Return the [x, y] coordinate for the center point of the cell that contains the specified text.  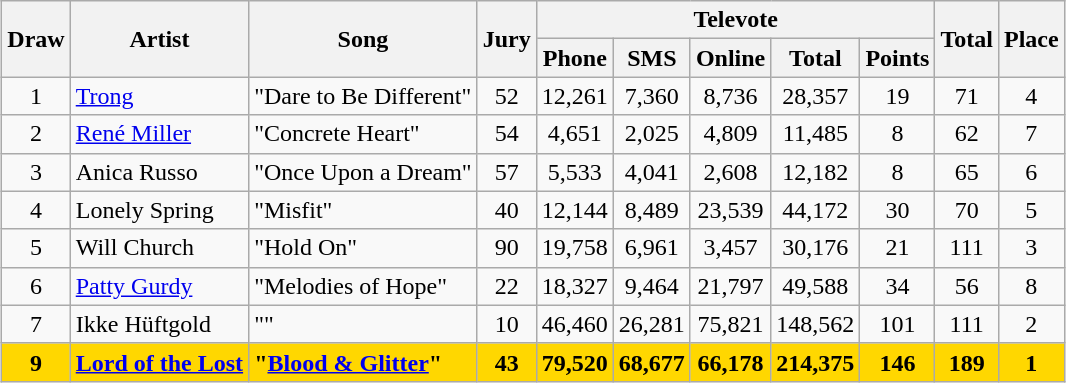
54 [506, 134]
62 [967, 134]
6,961 [652, 248]
65 [967, 172]
9 [36, 362]
43 [506, 362]
19,758 [574, 248]
8,736 [730, 96]
46,460 [574, 324]
2,025 [652, 134]
57 [506, 172]
30,176 [816, 248]
8,489 [652, 210]
101 [898, 324]
12,144 [574, 210]
18,327 [574, 286]
Lonely Spring [159, 210]
56 [967, 286]
7,360 [652, 96]
71 [967, 96]
Online [730, 58]
"Once Upon a Dream" [364, 172]
70 [967, 210]
75,821 [730, 324]
22 [506, 286]
"Misfit" [364, 210]
Jury [506, 39]
12,261 [574, 96]
26,281 [652, 324]
2,608 [730, 172]
4,651 [574, 134]
21 [898, 248]
4,041 [652, 172]
189 [967, 362]
44,172 [816, 210]
90 [506, 248]
10 [506, 324]
40 [506, 210]
3,457 [730, 248]
Patty Gurdy [159, 286]
214,375 [816, 362]
Televote [736, 20]
4,809 [730, 134]
12,182 [816, 172]
SMS [652, 58]
28,357 [816, 96]
Artist [159, 39]
Place [1031, 39]
23,539 [730, 210]
"Melodies of Hope" [364, 286]
Song [364, 39]
19 [898, 96]
11,485 [816, 134]
49,588 [816, 286]
148,562 [816, 324]
"Concrete Heart" [364, 134]
34 [898, 286]
9,464 [652, 286]
146 [898, 362]
Anica Russo [159, 172]
68,677 [652, 362]
"Hold On" [364, 248]
Will Church [159, 248]
30 [898, 210]
Draw [36, 39]
5,533 [574, 172]
21,797 [730, 286]
"Dare to Be Different" [364, 96]
Trong [159, 96]
66,178 [730, 362]
Points [898, 58]
79,520 [574, 362]
"Blood & Glitter" [364, 362]
52 [506, 96]
Phone [574, 58]
"" [364, 324]
Ikke Hüftgold [159, 324]
Lord of the Lost [159, 362]
René Miller [159, 134]
